Locate the cell with the specified text and output its [x, y] center coordinate. 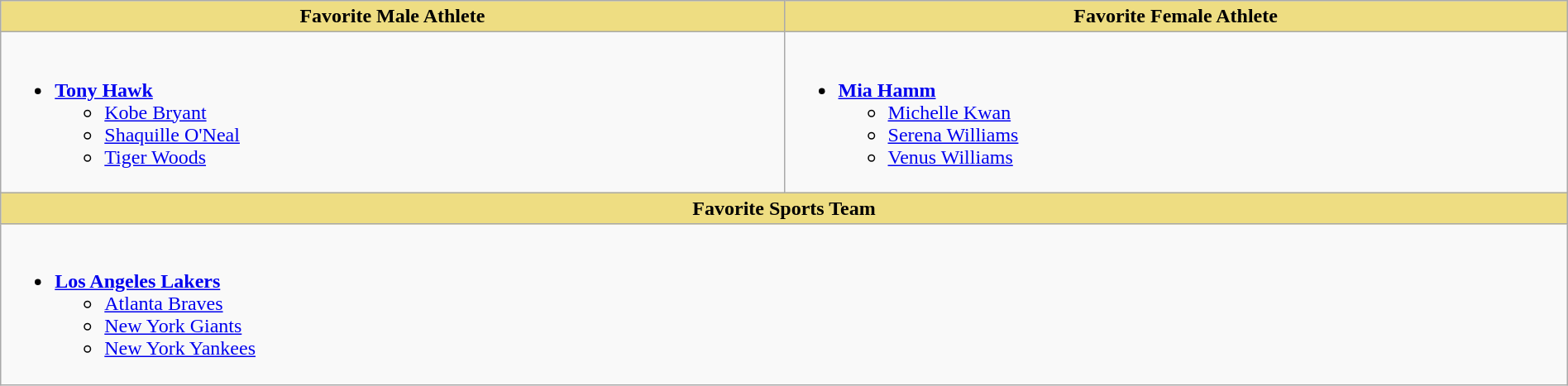
Tony HawkKobe BryantShaquille O'NealTiger Woods [392, 112]
Favorite Male Athlete [392, 17]
Favorite Sports Team [784, 208]
Mia HammMichelle KwanSerena WilliamsVenus Williams [1176, 112]
Los Angeles LakersAtlanta BravesNew York GiantsNew York Yankees [784, 304]
Favorite Female Athlete [1176, 17]
